Return [x, y] of the center of cell containing provided text 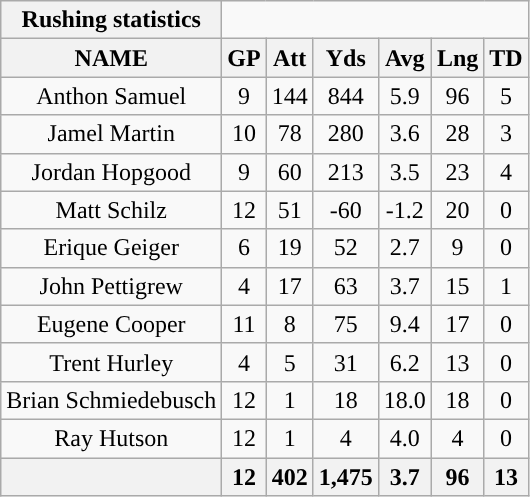
Brian Schmiedebusch [112, 400]
8 [290, 324]
23 [457, 172]
Erique Geiger [112, 248]
9.4 [404, 324]
15 [457, 286]
Rushing statistics [112, 20]
Anthon Samuel [112, 96]
75 [346, 324]
52 [346, 248]
6.2 [404, 362]
60 [290, 172]
11 [244, 324]
402 [290, 477]
Avg [404, 58]
6 [244, 248]
3 [506, 134]
Lng [457, 58]
51 [290, 210]
5.9 [404, 96]
TD [506, 58]
NAME [112, 58]
Ray Hutson [112, 438]
Yds [346, 58]
213 [346, 172]
4.0 [404, 438]
844 [346, 96]
2.7 [404, 248]
-60 [346, 210]
280 [346, 134]
John Pettigrew [112, 286]
3.6 [404, 134]
144 [290, 96]
10 [244, 134]
Trent Hurley [112, 362]
20 [457, 210]
1,475 [346, 477]
31 [346, 362]
18.0 [404, 400]
Matt Schilz [112, 210]
19 [290, 248]
28 [457, 134]
Att [290, 58]
Jordan Hopgood [112, 172]
-1.2 [404, 210]
GP [244, 58]
3.5 [404, 172]
63 [346, 286]
78 [290, 134]
Eugene Cooper [112, 324]
Jamel Martin [112, 134]
